Search for the cell housing the specified text and yield its (x, y) center coordinate. 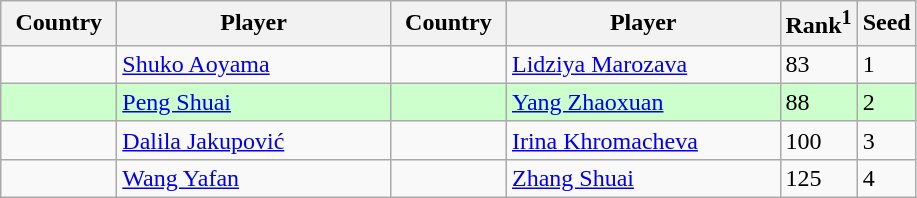
Yang Zhaoxuan (643, 102)
Wang Yafan (254, 178)
88 (818, 102)
Irina Khromacheva (643, 140)
100 (818, 140)
1 (886, 64)
3 (886, 140)
Rank1 (818, 24)
4 (886, 178)
125 (818, 178)
2 (886, 102)
Shuko Aoyama (254, 64)
83 (818, 64)
Peng Shuai (254, 102)
Lidziya Marozava (643, 64)
Zhang Shuai (643, 178)
Seed (886, 24)
Dalila Jakupović (254, 140)
